For the text-containing cell, return its midpoint in (X, Y) coordinate format. 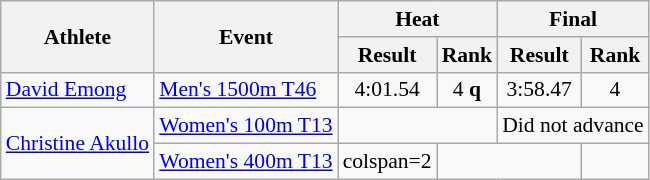
David Emong (78, 90)
Men's 1500m T46 (246, 90)
4 (614, 90)
3:58.47 (539, 90)
Women's 400m T13 (246, 162)
Final (573, 19)
Christine Akullo (78, 144)
Did not advance (573, 126)
Women's 100m T13 (246, 126)
Athlete (78, 36)
Heat (418, 19)
4:01.54 (388, 90)
Event (246, 36)
colspan=2 (388, 162)
4 q (468, 90)
